Locate the cell with the specified text and output its (X, Y) center coordinate. 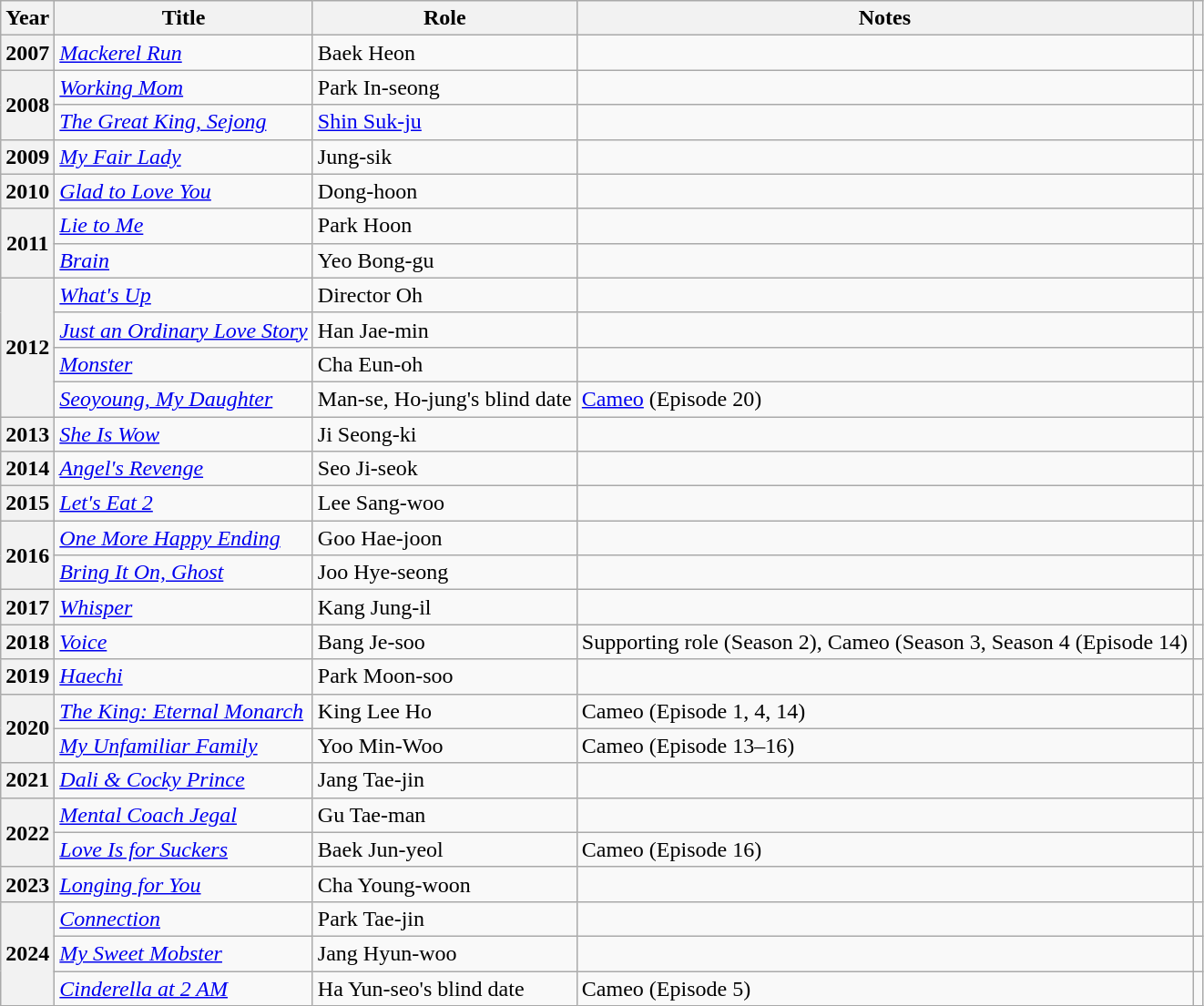
Notes (884, 18)
Jang Tae-jin (444, 780)
Working Mom (184, 87)
2014 (27, 469)
My Sweet Mobster (184, 953)
Title (184, 18)
Cameo (Episode 13–16) (884, 746)
Dong-hoon (444, 191)
Glad to Love You (184, 191)
Ha Yun-seo's blind date (444, 988)
Gu Tae-man (444, 815)
2016 (27, 555)
The King: Eternal Monarch (184, 711)
One More Happy Ending (184, 538)
Ji Seong-ki (444, 434)
Shin Suk-ju (444, 122)
2011 (27, 243)
2023 (27, 884)
Baek Heon (444, 53)
2009 (27, 157)
Year (27, 18)
Park In-seong (444, 87)
Director Oh (444, 295)
Jang Hyun-woo (444, 953)
2019 (27, 676)
My Unfamiliar Family (184, 746)
Angel's Revenge (184, 469)
Yeo Bong-gu (444, 260)
2007 (27, 53)
Cameo (Episode 5) (884, 988)
Mental Coach Jegal (184, 815)
Cameo (Episode 1, 4, 14) (884, 711)
2013 (27, 434)
She Is Wow (184, 434)
Park Hoon (444, 226)
My Fair Lady (184, 157)
Cha Eun-oh (444, 364)
Cameo (Episode 20) (884, 399)
2022 (27, 832)
2015 (27, 503)
Whisper (184, 607)
2012 (27, 347)
2018 (27, 642)
Haechi (184, 676)
2020 (27, 728)
Brain (184, 260)
2024 (27, 953)
Supporting role (Season 2), Cameo (Season 3, Season 4 (Episode 14) (884, 642)
Longing for You (184, 884)
Cameo (Episode 16) (884, 849)
Yoo Min-Woo (444, 746)
Lee Sang-woo (444, 503)
Bring It On, Ghost (184, 573)
Baek Jun-yeol (444, 849)
Joo Hye-seong (444, 573)
Bang Je-soo (444, 642)
Jung-sik (444, 157)
Han Jae-min (444, 330)
2021 (27, 780)
King Lee Ho (444, 711)
Connection (184, 919)
Monster (184, 364)
The Great King, Sejong (184, 122)
Seoyoung, My Daughter (184, 399)
2008 (27, 105)
Park Moon-soo (444, 676)
Goo Hae-joon (444, 538)
Role (444, 18)
Mackerel Run (184, 53)
Let's Eat 2 (184, 503)
Just an Ordinary Love Story (184, 330)
Voice (184, 642)
2010 (27, 191)
Love Is for Suckers (184, 849)
Dali & Cocky Prince (184, 780)
Cinderella at 2 AM (184, 988)
2017 (27, 607)
Park Tae-jin (444, 919)
Kang Jung-il (444, 607)
Man-se, Ho-jung's blind date (444, 399)
What's Up (184, 295)
Seo Ji-seok (444, 469)
Cha Young-woon (444, 884)
Lie to Me (184, 226)
